From the cell containing the given text, extract its center point as (x, y) coordinate. 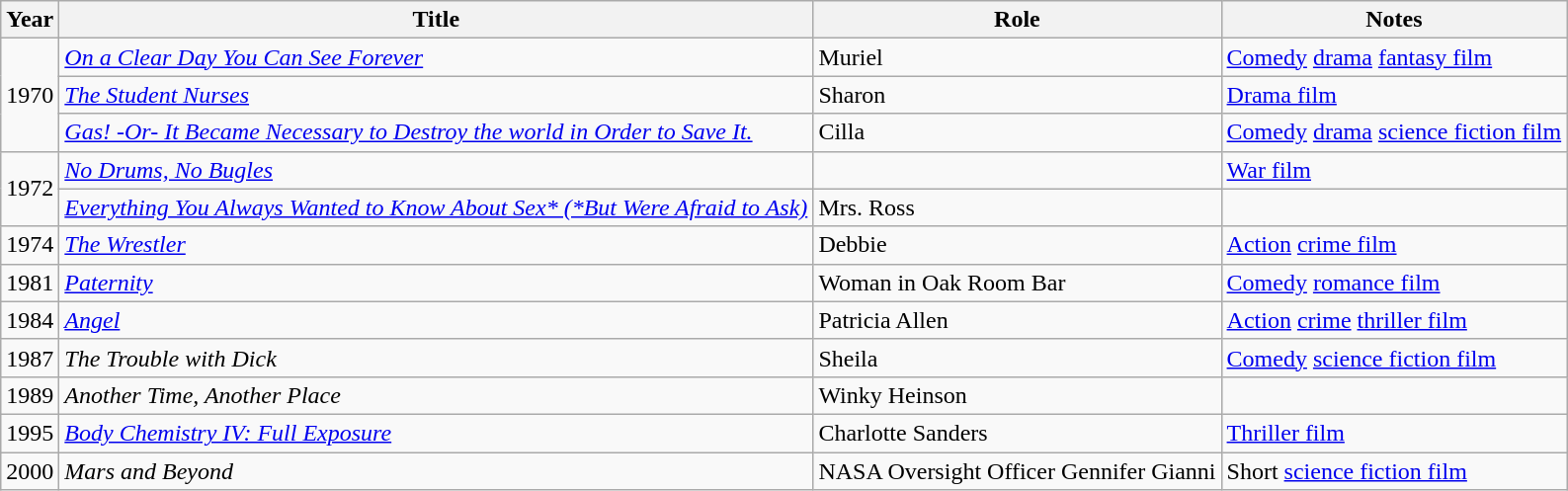
Short science fiction film (1394, 471)
Angel (437, 320)
On a Clear Day You Can See Forever (437, 57)
NASA Oversight Officer Gennifer Gianni (1018, 471)
1987 (30, 358)
Comedy drama fantasy film (1394, 57)
Role (1018, 20)
Title (437, 20)
Another Time, Another Place (437, 395)
1981 (30, 283)
Action crime thriller film (1394, 320)
Drama film (1394, 95)
Everything You Always Wanted to Know About Sex* (*But Were Afraid to Ask) (437, 207)
Mars and Beyond (437, 471)
Year (30, 20)
Charlotte Sanders (1018, 433)
Winky Heinson (1018, 395)
The Student Nurses (437, 95)
The Wrestler (437, 245)
Muriel (1018, 57)
The Trouble with Dick (437, 358)
1984 (30, 320)
Sharon (1018, 95)
War film (1394, 170)
Mrs. Ross (1018, 207)
No Drums, No Bugles (437, 170)
1995 (30, 433)
Action crime film (1394, 245)
Paternity (437, 283)
Gas! -Or- It Became Necessary to Destroy the world in Order to Save It. (437, 132)
Sheila (1018, 358)
2000 (30, 471)
1970 (30, 95)
Comedy romance film (1394, 283)
Thriller film (1394, 433)
Comedy drama science fiction film (1394, 132)
Notes (1394, 20)
1974 (30, 245)
1989 (30, 395)
Patricia Allen (1018, 320)
Debbie (1018, 245)
Comedy science fiction film (1394, 358)
1972 (30, 189)
Woman in Oak Room Bar (1018, 283)
Body Chemistry IV: Full Exposure (437, 433)
Cilla (1018, 132)
